Detect which cell encompasses the target text, then output its (X, Y) center coordinate. 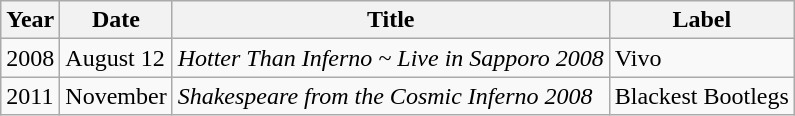
Year (30, 20)
Title (390, 20)
Hotter Than Inferno ~ Live in Sapporo 2008 (390, 58)
November (116, 96)
2011 (30, 96)
Blackest Bootlegs (702, 96)
2008 (30, 58)
Date (116, 20)
Vivo (702, 58)
Label (702, 20)
Shakespeare from the Cosmic Inferno 2008 (390, 96)
August 12 (116, 58)
